Identify which cell holds the provided text, then report its [X, Y] central coordinate. 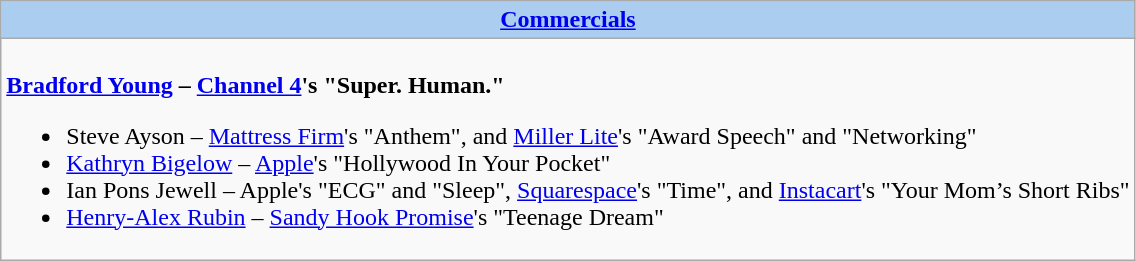
Commercials [568, 20]
